From the cell containing the given text, extract its center point as [x, y] coordinate. 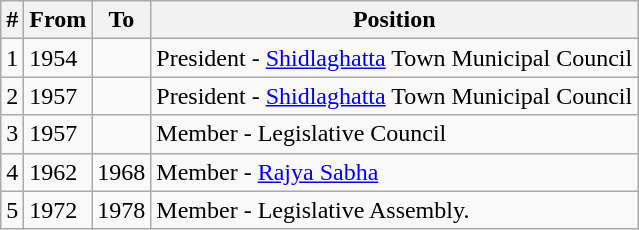
From [58, 20]
1 [12, 58]
4 [12, 172]
Member - Legislative Assembly. [394, 210]
Member - Rajya Sabha [394, 172]
Position [394, 20]
1972 [58, 210]
1978 [122, 210]
2 [12, 96]
# [12, 20]
Member - Legislative Council [394, 134]
1954 [58, 58]
1968 [122, 172]
To [122, 20]
1962 [58, 172]
5 [12, 210]
3 [12, 134]
